Capture the cell that displays the provided text and extract its [X, Y] central coordinate. 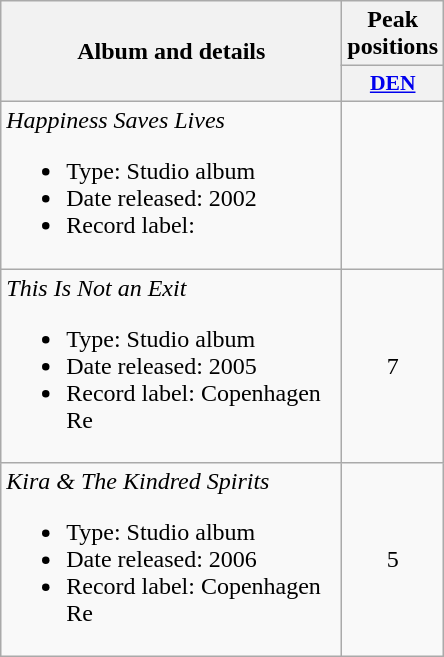
Peak positions [393, 34]
Kira & The Kindred SpiritsType: Studio albumDate released: 2006Record label: Copenhagen Re [172, 560]
Happiness Saves LivesType: Studio albumDate released: 2002Record label: [172, 184]
Album and details [172, 52]
This Is Not an ExitType: Studio albumDate released: 2005Record label: Copenhagen Re [172, 365]
5 [393, 560]
DEN [393, 84]
7 [393, 365]
